From the cell containing the given text, extract its center point as [x, y] coordinate. 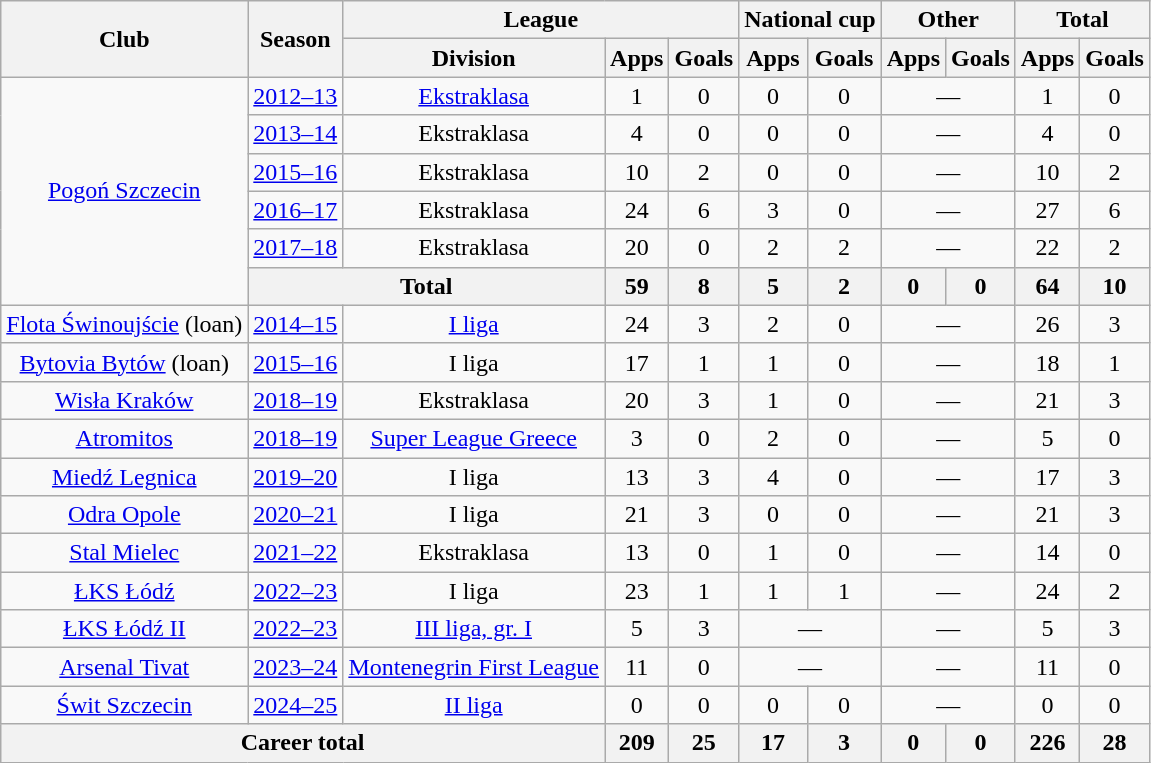
25 [704, 743]
2020–21 [296, 515]
59 [637, 286]
22 [1047, 248]
Bytovia Bytów (loan) [124, 362]
III liga, gr. I [474, 629]
Flota Świnoujście (loan) [124, 324]
23 [637, 591]
Super League Greece [474, 438]
National cup [810, 20]
League [541, 20]
II liga [474, 705]
Career total [303, 743]
Świt Szczecin [124, 705]
Miedź Legnica [124, 477]
2017–18 [296, 248]
Pogoń Szczecin [124, 191]
14 [1047, 553]
Wisła Kraków [124, 400]
Other [948, 20]
2023–24 [296, 667]
ŁKS Łódź II [124, 629]
26 [1047, 324]
209 [637, 743]
Season [296, 39]
2013–14 [296, 134]
226 [1047, 743]
Atromitos [124, 438]
Division [474, 58]
ŁKS Łódź [124, 591]
Club [124, 39]
Montenegrin First League [474, 667]
8 [704, 286]
Odra Opole [124, 515]
64 [1047, 286]
2019–20 [296, 477]
Arsenal Tivat [124, 667]
2016–17 [296, 210]
28 [1115, 743]
2012–13 [296, 96]
2021–22 [296, 553]
2024–25 [296, 705]
Stal Mielec [124, 553]
18 [1047, 362]
2014–15 [296, 324]
27 [1047, 210]
